Detect which cell encompasses the target text, then output its (X, Y) center coordinate. 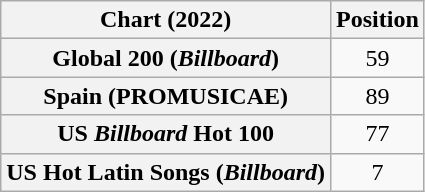
7 (378, 172)
77 (378, 134)
US Hot Latin Songs (Billboard) (166, 172)
89 (378, 96)
Position (378, 20)
US Billboard Hot 100 (166, 134)
Spain (PROMUSICAE) (166, 96)
59 (378, 58)
Chart (2022) (166, 20)
Global 200 (Billboard) (166, 58)
